Output the [X, Y] coordinate of the center of the cell containing the given text.  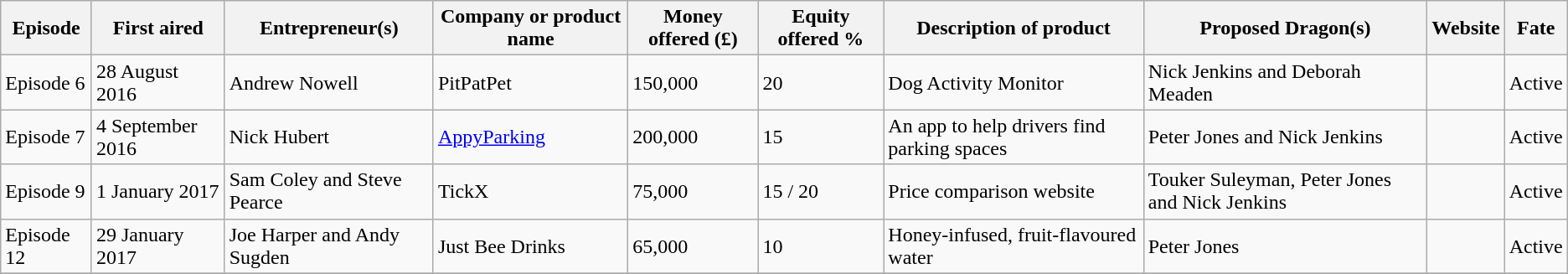
Peter Jones [1285, 246]
TickX [530, 191]
20 [821, 82]
Just Bee Drinks [530, 246]
28 August 2016 [157, 82]
150,000 [694, 82]
Honey-infused, fruit-flavoured water [1014, 246]
Sam Coley and Steve Pearce [328, 191]
75,000 [694, 191]
Equity offered % [821, 28]
Episode 6 [47, 82]
AppyParking [530, 137]
Nick Jenkins and Deborah Meaden [1285, 82]
Touker Suleyman, Peter Jones and Nick Jenkins [1285, 191]
Price comparison website [1014, 191]
4 September 2016 [157, 137]
15 [821, 137]
Proposed Dragon(s) [1285, 28]
First aired [157, 28]
Entrepreneur(s) [328, 28]
Andrew Nowell [328, 82]
Description of product [1014, 28]
Episode 7 [47, 137]
Company or product name [530, 28]
1 January 2017 [157, 191]
Episode 12 [47, 246]
An app to help drivers find parking spaces [1014, 137]
15 / 20 [821, 191]
Nick Hubert [328, 137]
Episode 9 [47, 191]
65,000 [694, 246]
PitPatPet [530, 82]
Website [1466, 28]
Dog Activity Monitor [1014, 82]
Fate [1536, 28]
200,000 [694, 137]
Money offered (£) [694, 28]
29 January 2017 [157, 246]
Episode [47, 28]
10 [821, 246]
Peter Jones and Nick Jenkins [1285, 137]
Joe Harper and Andy Sugden [328, 246]
